Search for the cell housing the specified text and yield its [X, Y] center coordinate. 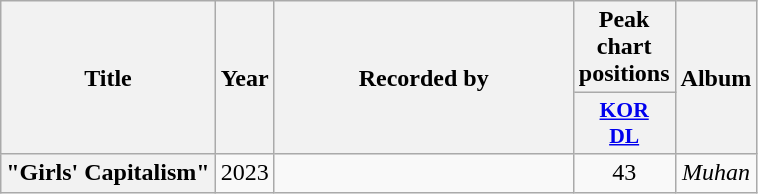
Muhan [716, 173]
Year [244, 78]
43 [624, 173]
"Girls' Capitalism" [108, 173]
Peak chart positions [624, 47]
2023 [244, 173]
Title [108, 78]
Album [716, 78]
Recorded by [424, 78]
KORDL [624, 124]
